Scan for the cell matching the given text and deliver its (x, y) coordinate at center. 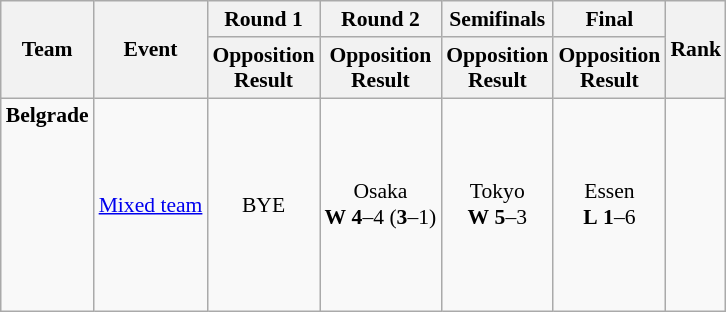
Essen L 1–6 (609, 205)
BYE (263, 205)
Tokyo W 5–3 (497, 205)
Rank (696, 50)
Mixed team (151, 205)
Belgrade (48, 205)
Event (151, 50)
Round 2 (381, 19)
Semifinals (497, 19)
Osaka W 4–4 (3–1) (381, 205)
Team (48, 50)
Final (609, 19)
Round 1 (263, 19)
